Find where the given text appears and provide that cell's center as (X, Y) coordinate. 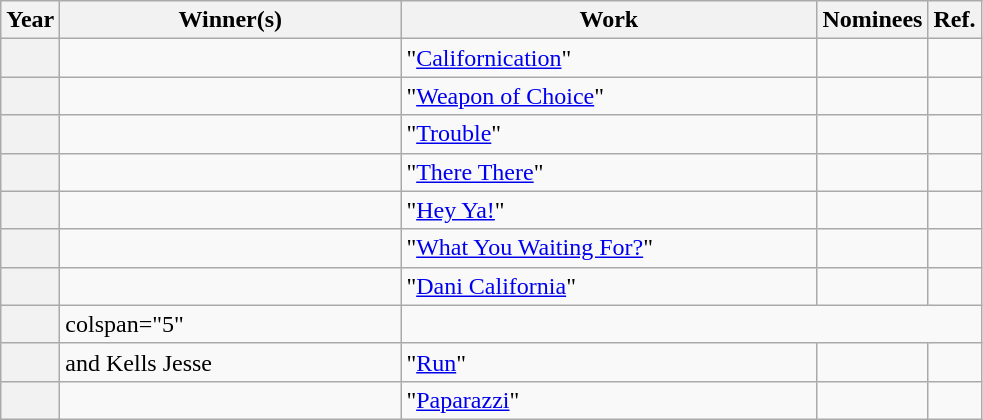
"Paparazzi" (609, 400)
"Run" (609, 362)
colspan="5" (230, 324)
"What You Waiting For?" (609, 248)
Ref. (954, 20)
Year (30, 20)
and Kells Jesse (230, 362)
"Weapon of Choice" (609, 96)
"Hey Ya!" (609, 210)
Winner(s) (230, 20)
Nominees (872, 20)
"There There" (609, 172)
"Dani California" (609, 286)
Work (609, 20)
"Trouble" (609, 134)
"Californication" (609, 58)
